Return (x, y) of the center of cell containing provided text 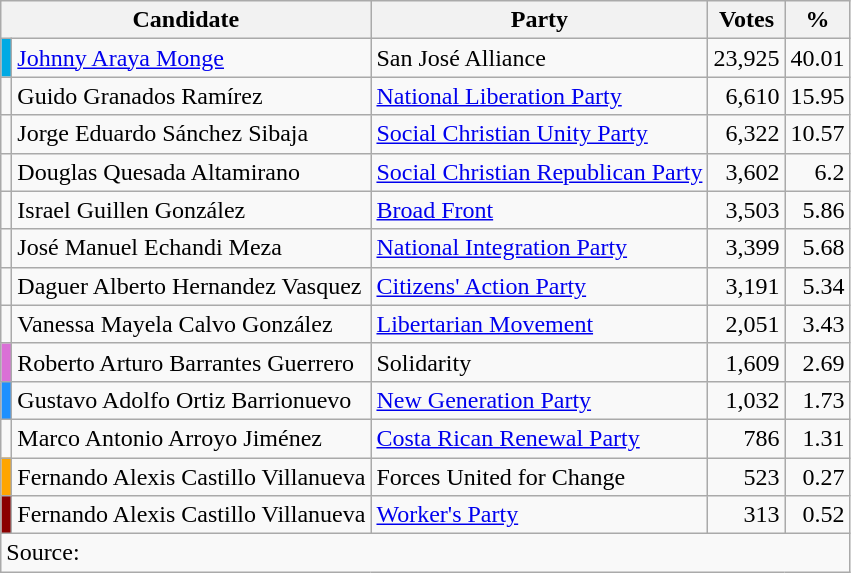
Citizens' Action Party (540, 286)
New Generation Party (540, 400)
Social Christian Unity Party (540, 134)
10.57 (818, 134)
Douglas Quesada Altamirano (192, 172)
3,191 (746, 286)
3,602 (746, 172)
Gustavo Adolfo Ortiz Barrionuevo (192, 400)
6,610 (746, 96)
National Liberation Party (540, 96)
José Manuel Echandi Meza (192, 248)
2,051 (746, 324)
Candidate (186, 20)
Guido Granados Ramírez (192, 96)
Jorge Eduardo Sánchez Sibaja (192, 134)
Forces United for Change (540, 477)
Social Christian Republican Party (540, 172)
6.2 (818, 172)
5.34 (818, 286)
23,925 (746, 58)
% (818, 20)
Roberto Arturo Barrantes Guerrero (192, 362)
National Integration Party (540, 248)
1,032 (746, 400)
523 (746, 477)
786 (746, 438)
40.01 (818, 58)
1.31 (818, 438)
Marco Antonio Arroyo Jiménez (192, 438)
1,609 (746, 362)
Party (540, 20)
3,503 (746, 210)
Libertarian Movement (540, 324)
Vanessa Mayela Calvo González (192, 324)
1.73 (818, 400)
5.68 (818, 248)
0.52 (818, 515)
6,322 (746, 134)
Daguer Alberto Hernandez Vasquez (192, 286)
Broad Front (540, 210)
313 (746, 515)
Solidarity (540, 362)
Source: (426, 553)
Johnny Araya Monge (192, 58)
Worker's Party (540, 515)
Israel Guillen González (192, 210)
2.69 (818, 362)
3,399 (746, 248)
Votes (746, 20)
Costa Rican Renewal Party (540, 438)
3.43 (818, 324)
5.86 (818, 210)
15.95 (818, 96)
San José Alliance (540, 58)
0.27 (818, 477)
